Locate the cell with the specified text and output its (X, Y) center coordinate. 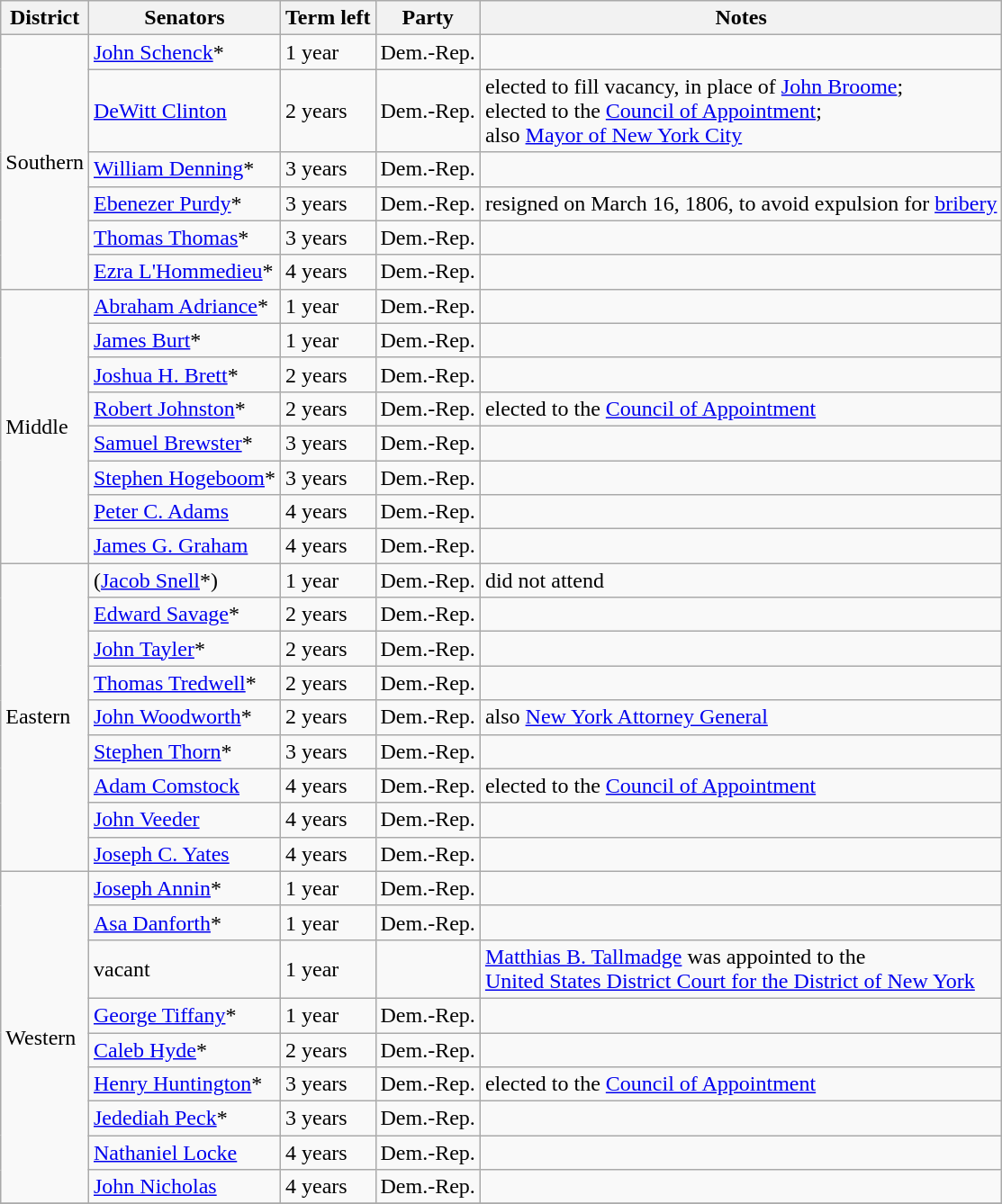
Joseph C. Yates (184, 854)
resigned on March 16, 1806, to avoid expulsion for bribery (741, 203)
John Tayler* (184, 649)
John Veeder (184, 820)
Abraham Adriance* (184, 306)
Joseph Annin* (184, 888)
Thomas Tredwell* (184, 683)
Stephen Hogeboom* (184, 478)
Ezra L'Hommedieu* (184, 272)
DeWitt Clinton (184, 111)
Senators (184, 18)
John Woodworth* (184, 717)
John Schenck* (184, 52)
Edward Savage* (184, 615)
Peter C. Adams (184, 512)
Eastern (45, 718)
Nathaniel Locke (184, 1153)
James Burt* (184, 340)
Adam Comstock (184, 786)
Stephen Thorn* (184, 751)
Notes (741, 18)
Party (428, 18)
Ebenezer Purdy* (184, 203)
(Jacob Snell*) (184, 580)
did not attend (741, 580)
Robert Johnston* (184, 409)
Henry Huntington* (184, 1084)
Western (45, 1038)
also New York Attorney General (741, 717)
vacant (184, 968)
Middle (45, 426)
Matthias B. Tallmadge was appointed to the United States District Court for the District of New York (741, 968)
elected to fill vacancy, in place of John Broome; elected to the Council of Appointment; also Mayor of New York City (741, 111)
Term left (328, 18)
Asa Danforth* (184, 922)
Caleb Hyde* (184, 1050)
John Nicholas (184, 1187)
George Tiffany* (184, 1015)
Southern (45, 162)
District (45, 18)
Thomas Thomas* (184, 238)
James G. Graham (184, 546)
William Denning* (184, 169)
Samuel Brewster* (184, 443)
Joshua H. Brett* (184, 374)
Jedediah Peck* (184, 1119)
